From the cell containing the given text, extract its center point as [X, Y] coordinate. 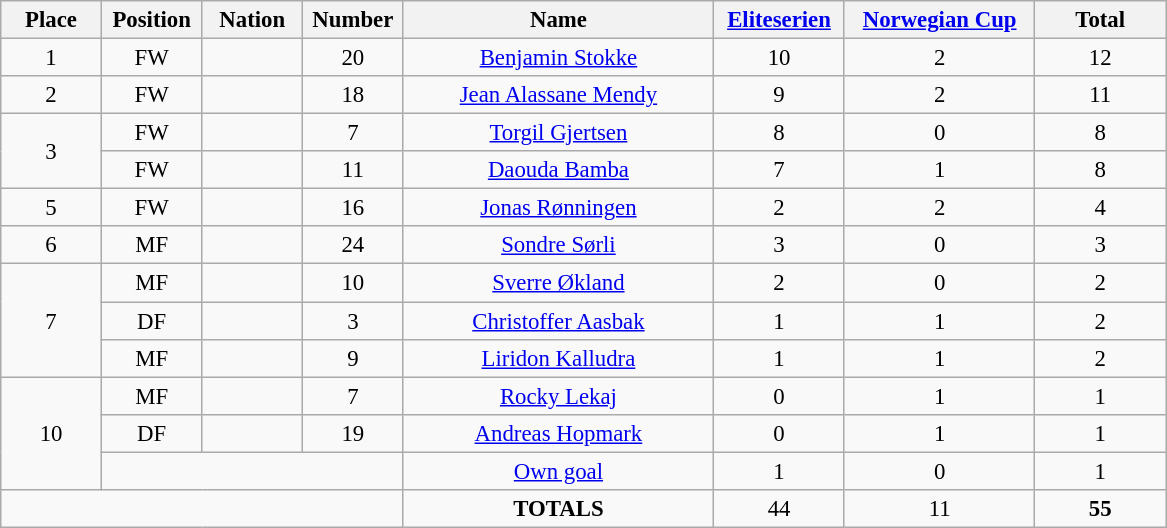
Benjamin Stokke [558, 58]
Number [354, 20]
Torgil Gjertsen [558, 133]
6 [52, 245]
Name [558, 20]
Sondre Sørli [558, 245]
Position [152, 20]
Norwegian Cup [940, 20]
Christoffer Aasbak [558, 321]
Jean Alassane Mendy [558, 95]
5 [52, 208]
19 [354, 433]
55 [1100, 509]
Eliteserien [780, 20]
24 [354, 245]
Nation [252, 20]
18 [354, 95]
Andreas Hopmark [558, 433]
Own goal [558, 471]
Liridon Kalludra [558, 358]
Daouda Bamba [558, 170]
Total [1100, 20]
TOTALS [558, 509]
Rocky Lekaj [558, 396]
Place [52, 20]
Sverre Økland [558, 283]
16 [354, 208]
Jonas Rønningen [558, 208]
12 [1100, 58]
44 [780, 509]
4 [1100, 208]
20 [354, 58]
